Provide the [x, y] coordinate of the cell's center where the given text is located.  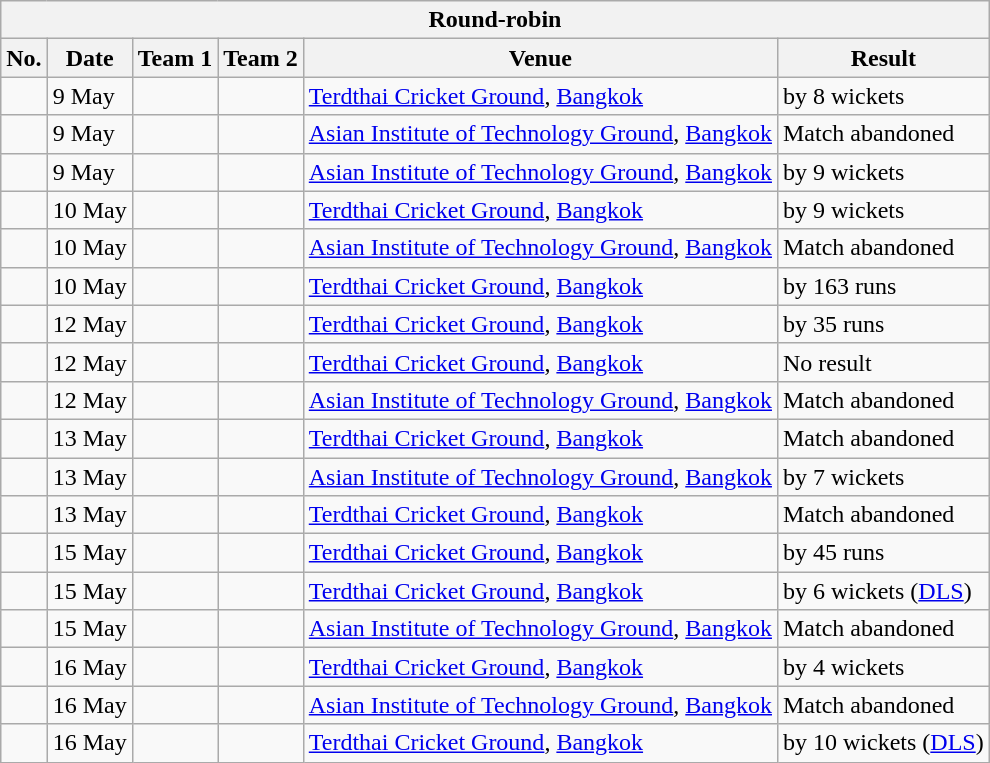
No result [883, 362]
by 6 wickets (DLS) [883, 591]
Round-robin [495, 20]
by 35 runs [883, 324]
by 8 wickets [883, 96]
by 45 runs [883, 553]
Result [883, 58]
Venue [540, 58]
Date [90, 58]
No. [24, 58]
Team 1 [175, 58]
by 7 wickets [883, 477]
by 4 wickets [883, 667]
Team 2 [261, 58]
by 163 runs [883, 286]
by 10 wickets (DLS) [883, 743]
